Determine the [X, Y] coordinate at the center of the cell enclosing the given text.  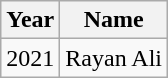
Name [114, 20]
Year [30, 20]
Rayan Ali [114, 58]
2021 [30, 58]
